Determine the (X, Y) coordinate at the center of the cell enclosing the given text.  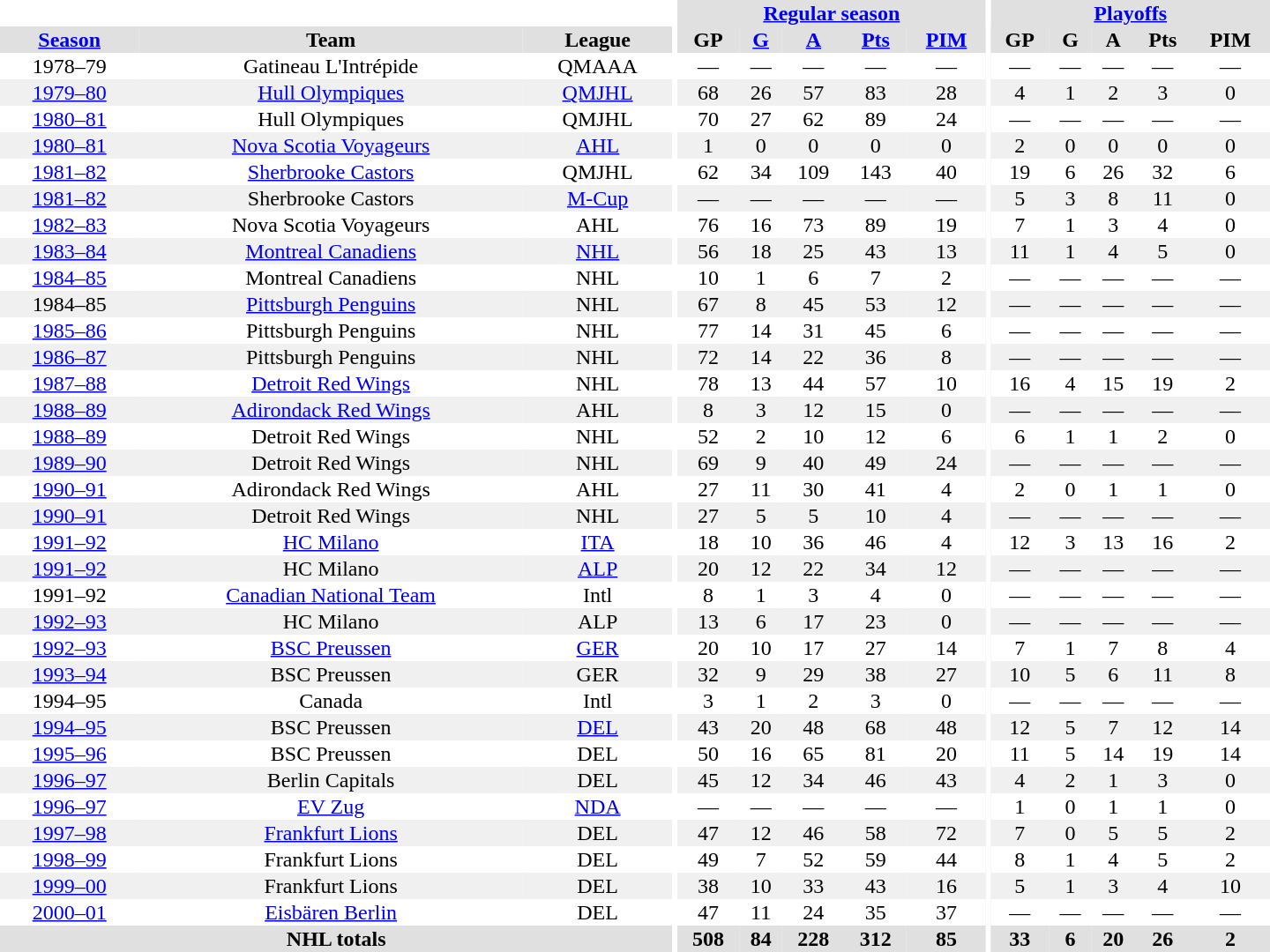
1986–87 (69, 357)
League (598, 40)
25 (813, 251)
NHL totals (336, 939)
53 (877, 304)
35 (877, 912)
Season (69, 40)
1995–96 (69, 754)
56 (709, 251)
58 (877, 833)
228 (813, 939)
84 (760, 939)
312 (877, 939)
37 (946, 912)
85 (946, 939)
QMAAA (598, 66)
67 (709, 304)
81 (877, 754)
Eisbären Berlin (331, 912)
Canadian National Team (331, 595)
1979–80 (69, 93)
29 (813, 674)
1997–98 (69, 833)
69 (709, 463)
Berlin Capitals (331, 780)
78 (709, 383)
30 (813, 489)
ITA (598, 542)
1978–79 (69, 66)
50 (709, 754)
1982–83 (69, 225)
1999–00 (69, 886)
1985–86 (69, 331)
28 (946, 93)
Gatineau L'Intrépide (331, 66)
Team (331, 40)
23 (877, 621)
70 (709, 119)
1993–94 (69, 674)
NDA (598, 807)
41 (877, 489)
1989–90 (69, 463)
83 (877, 93)
73 (813, 225)
508 (709, 939)
143 (877, 172)
31 (813, 331)
109 (813, 172)
1983–84 (69, 251)
77 (709, 331)
M-Cup (598, 198)
2000–01 (69, 912)
76 (709, 225)
59 (877, 859)
Canada (331, 701)
1998–99 (69, 859)
1987–88 (69, 383)
EV Zug (331, 807)
Playoffs (1131, 13)
Regular season (832, 13)
65 (813, 754)
